For the text-containing cell, return its midpoint in (x, y) coordinate format. 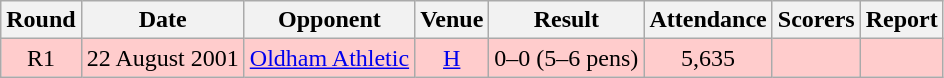
22 August 2001 (162, 58)
Opponent (329, 20)
Report (902, 20)
H (452, 58)
5,635 (708, 58)
Round (41, 20)
Scorers (816, 20)
Oldham Athletic (329, 58)
Venue (452, 20)
Result (566, 20)
Attendance (708, 20)
Date (162, 20)
0–0 (5–6 pens) (566, 58)
R1 (41, 58)
